Capture the cell that displays the provided text and extract its [X, Y] central coordinate. 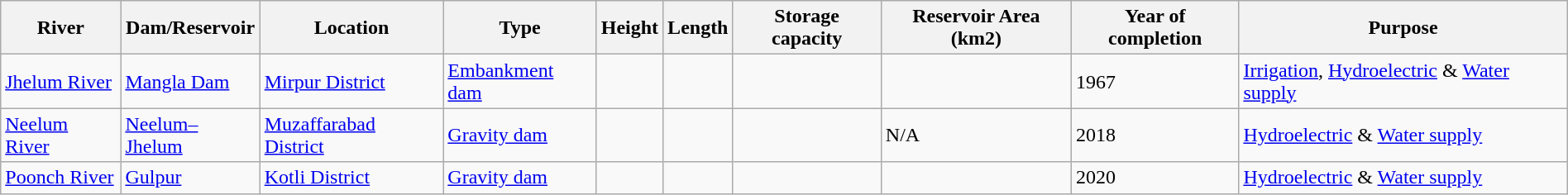
Neelum–Jhelum [190, 136]
Muzaffarabad District [351, 136]
Gulpur [190, 178]
2018 [1155, 136]
1967 [1155, 81]
Year of completion [1155, 28]
Irrigation, Hydroelectric & Water supply [1403, 81]
Mirpur District [351, 81]
2020 [1155, 178]
Height [629, 28]
Mangla Dam [190, 81]
Dam/Reservoir [190, 28]
Purpose [1403, 28]
Neelum River [61, 136]
Reservoir Area (km2) [976, 28]
River [61, 28]
Poonch River [61, 178]
Embankment dam [519, 81]
Storage capacity [807, 28]
Type [519, 28]
N/A [976, 136]
Jhelum River [61, 81]
Location [351, 28]
Kotli District [351, 178]
Length [698, 28]
